Scan for the cell matching the given text and deliver its [X, Y] coordinate at center. 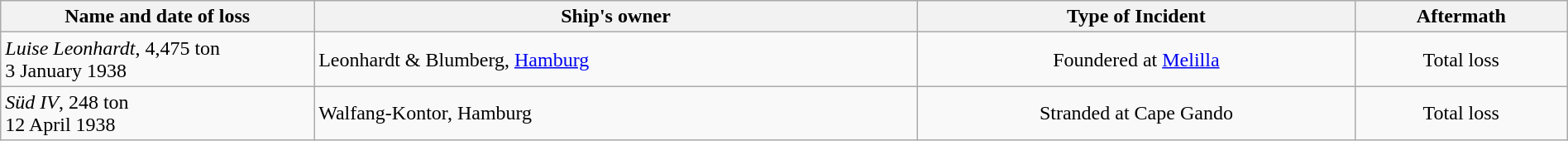
Stranded at Cape Gando [1136, 113]
Süd IV, 248 ton12 April 1938 [157, 113]
Type of Incident [1136, 17]
Ship's owner [616, 17]
Leonhardt & Blumberg, Hamburg [616, 60]
Luise Leonhardt, 4,475 ton3 January 1938 [157, 60]
Aftermath [1460, 17]
Foundered at Melilla [1136, 60]
Walfang-Kontor, Hamburg [616, 113]
Name and date of loss [157, 17]
